Search for the cell housing the specified text and yield its [x, y] center coordinate. 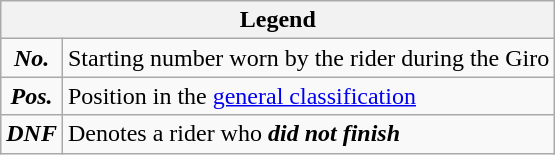
Denotes a rider who did not finish [308, 134]
DNF [32, 134]
Starting number worn by the rider during the Giro [308, 58]
Position in the general classification [308, 96]
Legend [278, 20]
No. [32, 58]
Pos. [32, 96]
